Provide the [X, Y] coordinate of the cell's center where the given text is located.  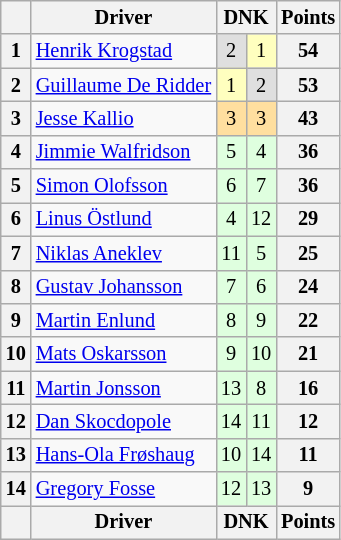
24 [308, 287]
Gregory Fosse [124, 489]
Niklas Aneklev [124, 253]
Henrik Krogstad [124, 51]
Linus Östlund [124, 219]
21 [308, 354]
Jesse Kallio [124, 118]
43 [308, 118]
Hans-Ola Frøshaug [124, 455]
Martin Jonsson [124, 388]
16 [308, 388]
53 [308, 85]
Gustav Johansson [124, 287]
Martin Enlund [124, 320]
Dan Skocdopole [124, 421]
Jimmie Walfridson [124, 152]
Mats Oskarsson [124, 354]
29 [308, 219]
25 [308, 253]
Simon Olofsson [124, 186]
Guillaume De Ridder [124, 85]
22 [308, 320]
54 [308, 51]
